Locate the cell with the specified text and output its [x, y] center coordinate. 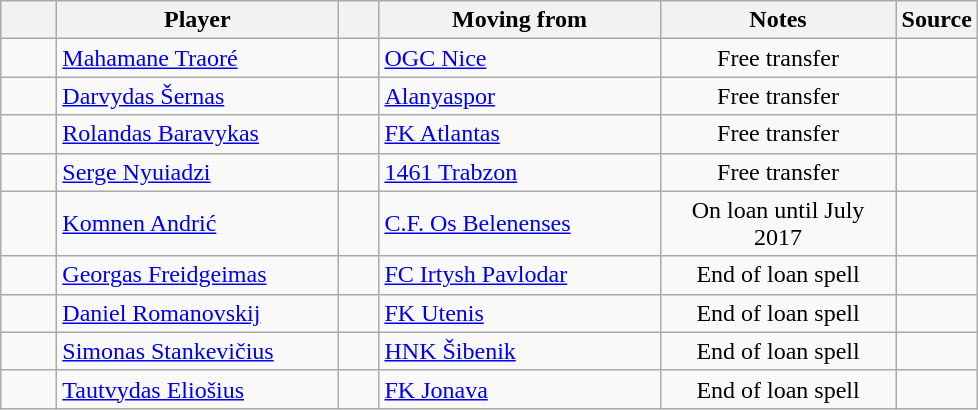
Moving from [520, 20]
Georgas Freidgeimas [198, 275]
Mahamane Traoré [198, 58]
FC Irtysh Pavlodar [520, 275]
HNK Šibenik [520, 351]
On loan until July 2017 [778, 224]
Daniel Romanovskij [198, 313]
OGC Nice [520, 58]
FK Jonava [520, 389]
Notes [778, 20]
Player [198, 20]
Komnen Andrić [198, 224]
Rolandas Baravykas [198, 134]
Alanyaspor [520, 96]
FK Utenis [520, 313]
Darvydas Šernas [198, 96]
Simonas Stankevičius [198, 351]
Serge Nyuiadzi [198, 172]
Source [936, 20]
Tautvydas Eliošius [198, 389]
FK Atlantas [520, 134]
1461 Trabzon [520, 172]
C.F. Os Belenenses [520, 224]
